Provide the (x, y) coordinate of the cell's center where the given text is located.  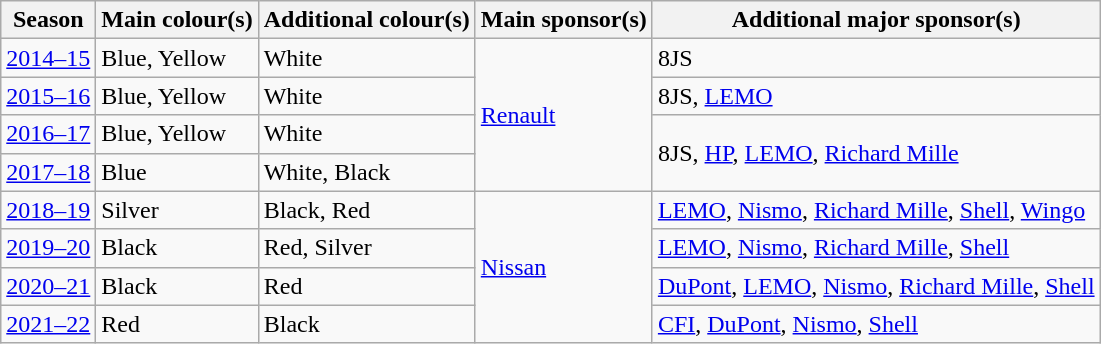
DuPont, LEMO, Nismo, Richard Mille, Shell (876, 286)
Nissan (564, 267)
2014–15 (48, 58)
LEMO, Nismo, Richard Mille, Shell, Wingo (876, 210)
2017–18 (48, 172)
8JS, LEMO (876, 96)
2015–16 (48, 96)
Additional colour(s) (366, 20)
8JS, HP, LEMO, Richard Mille (876, 153)
2016–17 (48, 134)
Black, Red (366, 210)
Main colour(s) (177, 20)
Blue (177, 172)
2021–22 (48, 324)
2018–19 (48, 210)
LEMO, Nismo, Richard Mille, Shell (876, 248)
CFI, DuPont, Nismo, Shell (876, 324)
8JS (876, 58)
2019–20 (48, 248)
Main sponsor(s) (564, 20)
Additional major sponsor(s) (876, 20)
White, Black (366, 172)
Renault (564, 115)
2020–21 (48, 286)
Silver (177, 210)
Season (48, 20)
Red, Silver (366, 248)
